From the cell containing the given text, extract its center point as (x, y) coordinate. 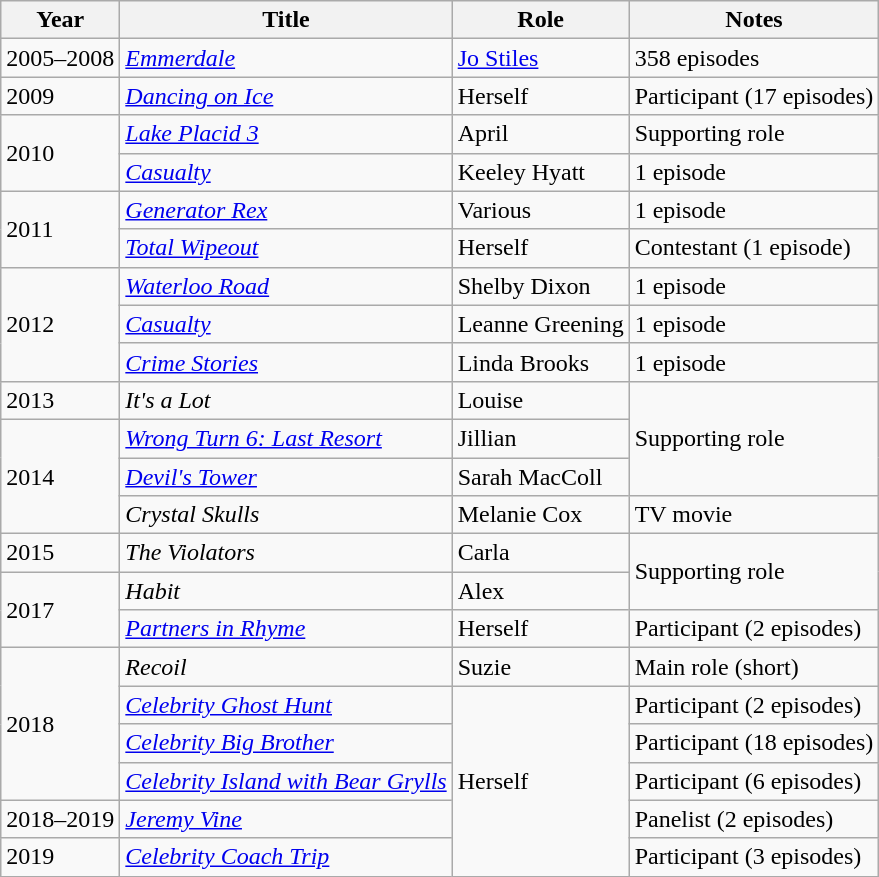
Generator Rex (286, 210)
Jo Stiles (540, 58)
Celebrity Ghost Hunt (286, 705)
Notes (754, 20)
Devil's Tower (286, 477)
Celebrity Island with Bear Grylls (286, 781)
Sarah MacColl (540, 477)
2015 (60, 553)
Lake Placid 3 (286, 134)
Crystal Skulls (286, 515)
2017 (60, 610)
Linda Brooks (540, 362)
The Violators (286, 553)
Leanne Greening (540, 324)
Participant (18 episodes) (754, 743)
It's a Lot (286, 400)
2013 (60, 400)
Role (540, 20)
2014 (60, 476)
2010 (60, 153)
Waterloo Road (286, 286)
Melanie Cox (540, 515)
Various (540, 210)
Main role (short) (754, 667)
Emmerdale (286, 58)
2005–2008 (60, 58)
2012 (60, 324)
2011 (60, 229)
Habit (286, 591)
Crime Stories (286, 362)
TV movie (754, 515)
Carla (540, 553)
Jillian (540, 438)
Recoil (286, 667)
Shelby Dixon (540, 286)
2018 (60, 724)
April (540, 134)
Alex (540, 591)
Title (286, 20)
Panelist (2 episodes) (754, 819)
2019 (60, 857)
358 episodes (754, 58)
2018–2019 (60, 819)
Participant (17 episodes) (754, 96)
Keeley Hyatt (540, 172)
Total Wipeout (286, 248)
Year (60, 20)
Participant (6 episodes) (754, 781)
Celebrity Big Brother (286, 743)
Contestant (1 episode) (754, 248)
Louise (540, 400)
Celebrity Coach Trip (286, 857)
Suzie (540, 667)
2009 (60, 96)
Wrong Turn 6: Last Resort (286, 438)
Jeremy Vine (286, 819)
Partners in Rhyme (286, 629)
Participant (3 episodes) (754, 857)
Dancing on Ice (286, 96)
